For the text-containing cell, return its midpoint in (x, y) coordinate format. 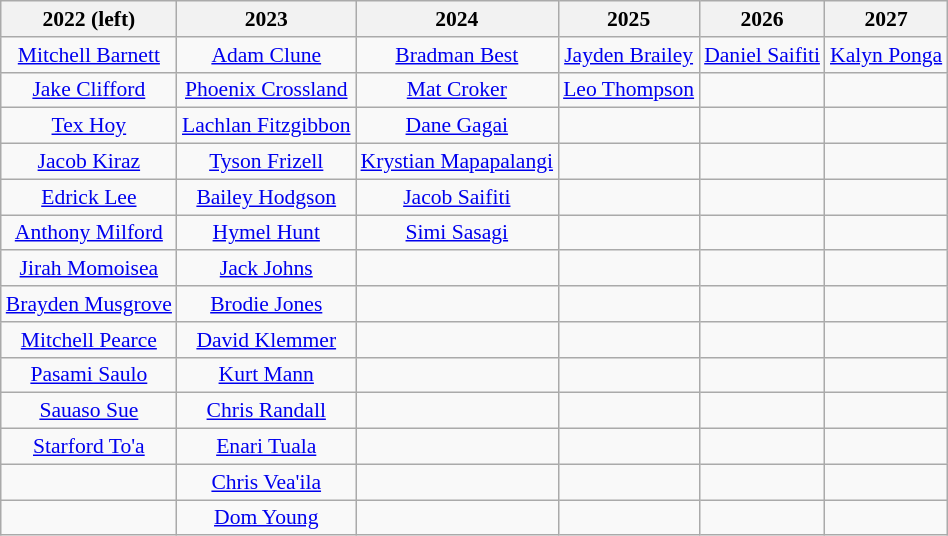
Bailey Hodgson (266, 197)
Krystian Mapapalangi (458, 162)
2027 (886, 19)
Hymel Hunt (266, 233)
2022 (left) (89, 19)
Brayden Musgrove (89, 304)
2023 (266, 19)
Lachlan Fitzgibbon (266, 126)
Edrick Lee (89, 197)
2024 (458, 19)
Sauaso Sue (89, 411)
Starford To'a (89, 447)
Jacob Saifiti (458, 197)
Jack Johns (266, 269)
Kalyn Ponga (886, 55)
2026 (762, 19)
Adam Clune (266, 55)
Chris Vea'ila (266, 482)
Phoenix Crossland (266, 90)
Chris Randall (266, 411)
Tex Hoy (89, 126)
David Klemmer (266, 340)
Leo Thompson (628, 90)
Tyson Frizell (266, 162)
Simi Sasagi (458, 233)
Bradman Best (458, 55)
Dom Young (266, 518)
Jirah Momoisea (89, 269)
Enari Tuala (266, 447)
2025 (628, 19)
Anthony Milford (89, 233)
Jake Clifford (89, 90)
Daniel Saifiti (762, 55)
Dane Gagai (458, 126)
Jacob Kiraz (89, 162)
Pasami Saulo (89, 375)
Mitchell Barnett (89, 55)
Jayden Brailey (628, 55)
Mitchell Pearce (89, 340)
Mat Croker (458, 90)
Brodie Jones (266, 304)
Kurt Mann (266, 375)
